Search for the cell housing the specified text and yield its (X, Y) center coordinate. 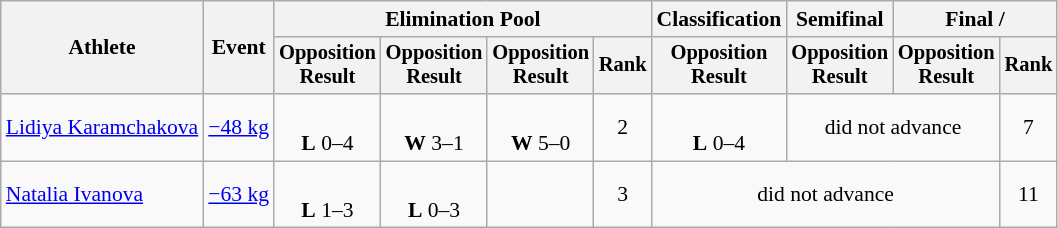
W 3–1 (434, 128)
W 5–0 (540, 128)
Athlete (102, 48)
Elimination Pool (462, 19)
2 (623, 128)
L 0–3 (434, 194)
Semifinal (840, 19)
Natalia Ivanova (102, 194)
L 1–3 (328, 194)
Classification (720, 19)
Final / (975, 19)
−63 kg (238, 194)
Event (238, 48)
3 (623, 194)
7 (1029, 128)
11 (1029, 194)
Lidiya Karamchakova (102, 128)
−48 kg (238, 128)
